Find where the given text appears and provide that cell's center as [x, y] coordinate. 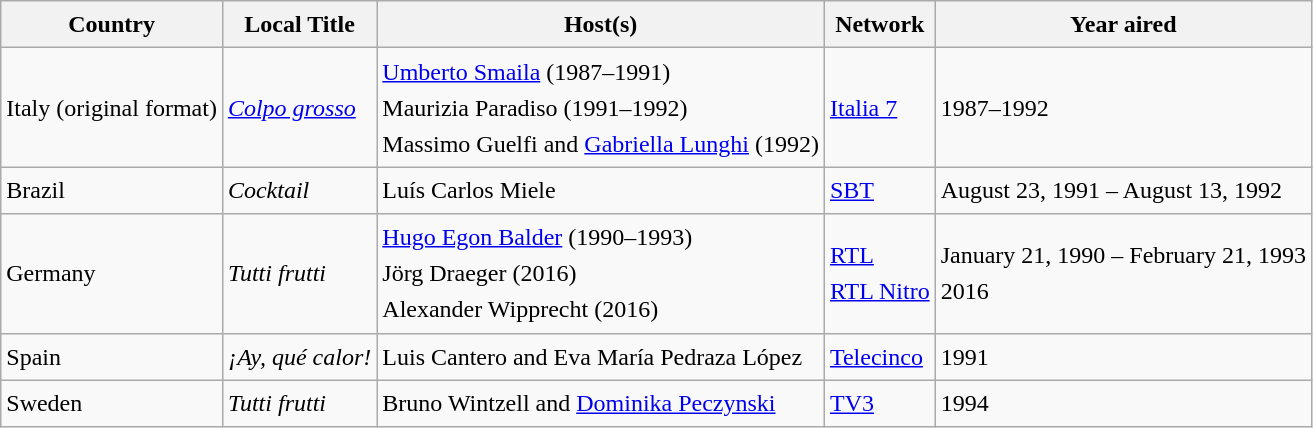
Colpo grosso [299, 108]
Sweden [112, 404]
Local Title [299, 24]
1991 [1123, 356]
1987–1992 [1123, 108]
Network [880, 24]
¡Ay, qué calor! [299, 356]
Cocktail [299, 190]
Year aired [1123, 24]
Hugo Egon Balder (1990–1993)Jörg Draeger (2016)Alexander Wipprecht (2016) [601, 274]
January 21, 1990 – February 21, 19932016 [1123, 274]
Host(s) [601, 24]
Luis Cantero and Eva María Pedraza López [601, 356]
Italy (original format) [112, 108]
Spain [112, 356]
1994 [1123, 404]
Country [112, 24]
TV3 [880, 404]
Germany [112, 274]
August 23, 1991 – August 13, 1992 [1123, 190]
Luís Carlos Miele [601, 190]
SBT [880, 190]
Bruno Wintzell and Dominika Peczynski [601, 404]
Brazil [112, 190]
Italia 7 [880, 108]
Telecinco [880, 356]
Umberto Smaila (1987–1991)Maurizia Paradiso (1991–1992)Massimo Guelfi and Gabriella Lunghi (1992) [601, 108]
RTLRTL Nitro [880, 274]
